Find where the given text appears and provide that cell's center as (X, Y) coordinate. 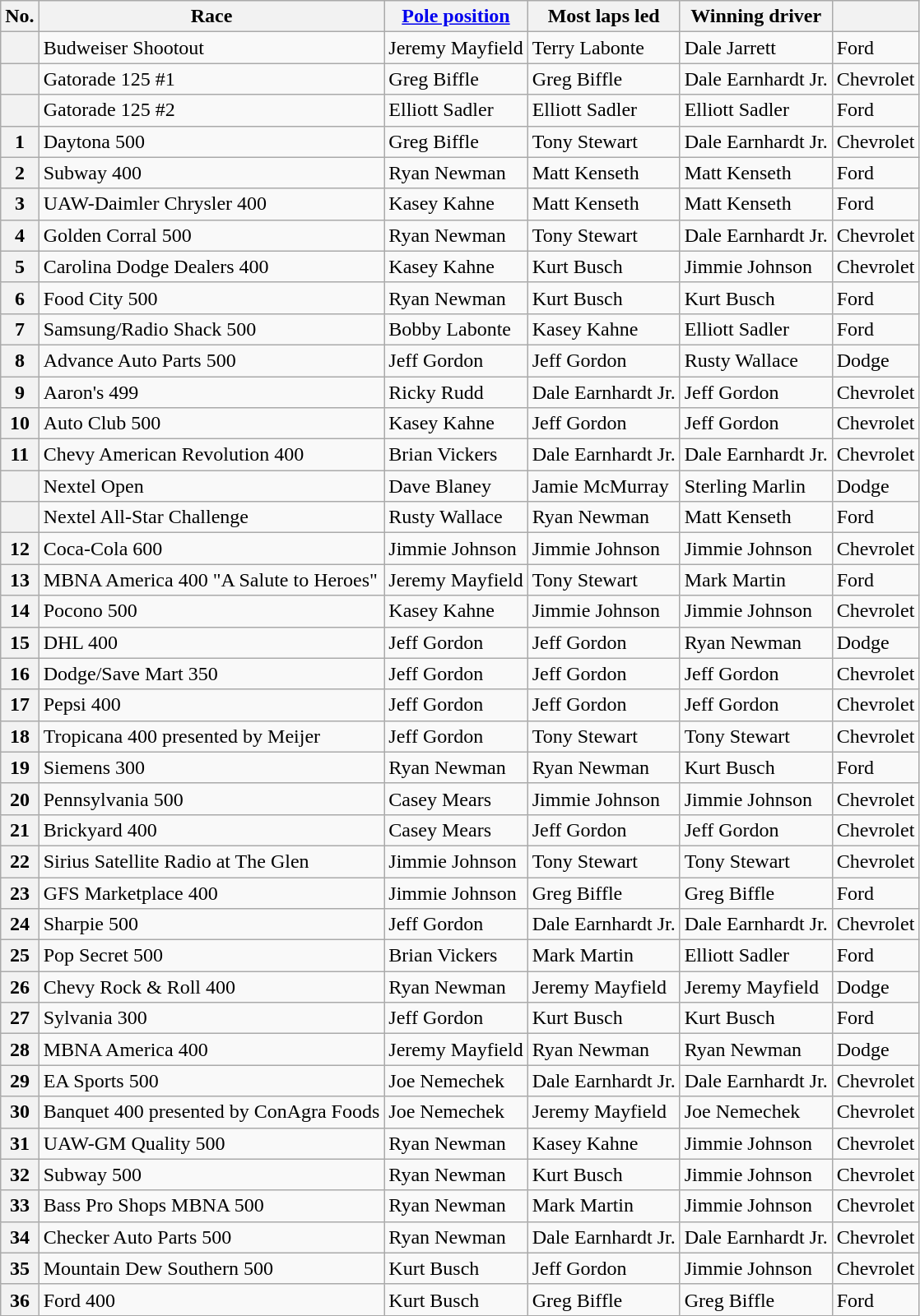
35 (20, 1268)
Checker Auto Parts 500 (211, 1237)
Daytona 500 (211, 141)
Pocono 500 (211, 611)
25 (20, 956)
32 (20, 1175)
11 (20, 455)
Pennsylvania 500 (211, 799)
20 (20, 799)
36 (20, 1300)
Dodge/Save Mart 350 (211, 674)
Bobby Labonte (456, 329)
Golden Corral 500 (211, 235)
Carolina Dodge Dealers 400 (211, 266)
34 (20, 1237)
14 (20, 611)
Brickyard 400 (211, 830)
Banquet 400 presented by ConAgra Foods (211, 1112)
UAW-Daimler Chrysler 400 (211, 204)
Advance Auto Parts 500 (211, 360)
Pepsi 400 (211, 705)
24 (20, 924)
Siemens 300 (211, 767)
No. (20, 16)
Coca-Cola 600 (211, 549)
Sirius Satellite Radio at The Glen (211, 861)
Budweiser Shootout (211, 48)
Samsung/Radio Shack 500 (211, 329)
23 (20, 892)
Sylvania 300 (211, 1018)
33 (20, 1206)
12 (20, 549)
Jamie McMurray (604, 486)
19 (20, 767)
16 (20, 674)
Sharpie 500 (211, 924)
Pole position (456, 16)
Gatorade 125 #1 (211, 79)
UAW-GM Quality 500 (211, 1143)
22 (20, 861)
10 (20, 424)
Dave Blaney (456, 486)
29 (20, 1081)
30 (20, 1112)
5 (20, 266)
DHL 400 (211, 642)
GFS Marketplace 400 (211, 892)
Nextel All-Star Challenge (211, 517)
Sterling Marlin (755, 486)
EA Sports 500 (211, 1081)
Ford 400 (211, 1300)
Terry Labonte (604, 48)
Food City 500 (211, 298)
Pop Secret 500 (211, 956)
8 (20, 360)
Aaron's 499 (211, 392)
9 (20, 392)
Auto Club 500 (211, 424)
Chevy American Revolution 400 (211, 455)
18 (20, 736)
Chevy Rock & Roll 400 (211, 987)
31 (20, 1143)
7 (20, 329)
Mountain Dew Southern 500 (211, 1268)
1 (20, 141)
26 (20, 987)
Winning driver (755, 16)
Nextel Open (211, 486)
Dale Jarrett (755, 48)
4 (20, 235)
MBNA America 400 (211, 1050)
Gatorade 125 #2 (211, 110)
13 (20, 580)
6 (20, 298)
Most laps led (604, 16)
Bass Pro Shops MBNA 500 (211, 1206)
MBNA America 400 "A Salute to Heroes" (211, 580)
Race (211, 16)
21 (20, 830)
15 (20, 642)
Subway 500 (211, 1175)
3 (20, 204)
2 (20, 173)
28 (20, 1050)
Ricky Rudd (456, 392)
17 (20, 705)
Tropicana 400 presented by Meijer (211, 736)
Subway 400 (211, 173)
27 (20, 1018)
